Pinpoint the cell where the given text exists, returning its [X, Y] midpoint coordinate. 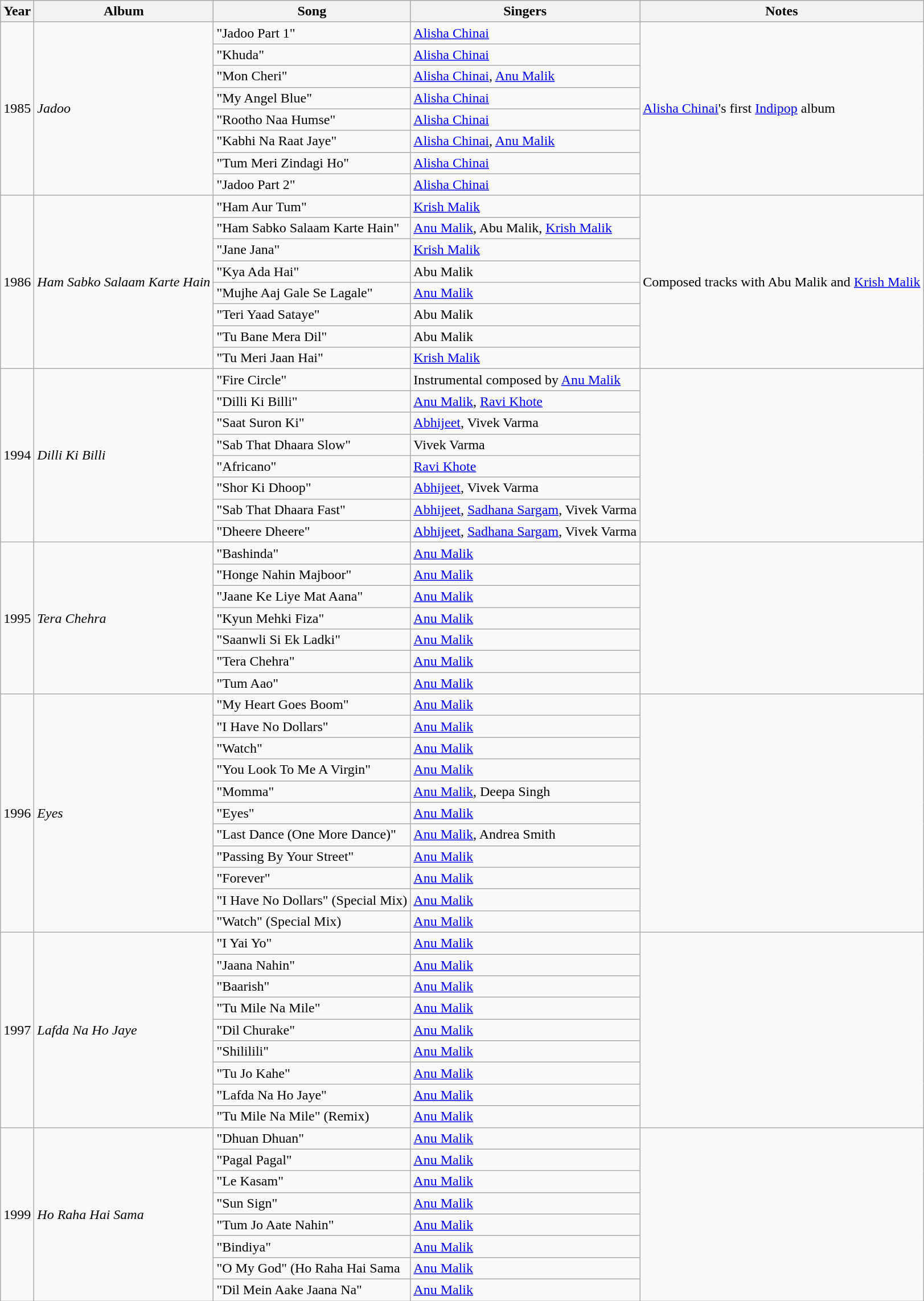
"Tum Jo Aate Nahin" [312, 1225]
"I Yai Yo" [312, 943]
"Tum Meri Zindagi Ho" [312, 163]
"Watch" (Special Mix) [312, 921]
"You Look To Me A Virgin" [312, 770]
"Tu Mile Na Mile" (Remix) [312, 1117]
"Tu Meri Jaan Hai" [312, 358]
Album [124, 11]
"Shor Ki Dhoop" [312, 488]
Eyes [124, 813]
"Mujhe Aaj Gale Se Lagale" [312, 293]
"Ham Aur Tum" [312, 206]
"My Angel Blue" [312, 98]
"Kyun Mehki Fiza" [312, 618]
"Saat Suron Ki" [312, 423]
"O My God" (Ho Raha Hai Sama [312, 1268]
"Jadoo Part 1" [312, 33]
"Pagal Pagal" [312, 1160]
1995 [17, 618]
"Tera Chehra" [312, 662]
"Dil Churake" [312, 1030]
"Africano" [312, 466]
"Dheere Dheere" [312, 531]
Anu Malik, Deepa Singh [525, 791]
1997 [17, 1029]
Ho Raha Hai Sama [124, 1214]
"My Heart Goes Boom" [312, 705]
Singers [525, 11]
"Passing By Your Street" [312, 856]
Lafda Na Ho Jaye [124, 1029]
"Jaana Nahin" [312, 965]
"Tu Mile Na Mile" [312, 1008]
"Bindiya" [312, 1246]
1996 [17, 813]
"I Have No Dollars" [312, 727]
"Forever" [312, 878]
"Tum Aao" [312, 683]
"Saanwli Si Ek Ladki" [312, 640]
Notes [782, 11]
"Honge Nahin Majboor" [312, 574]
"Baarish" [312, 987]
"Dil Mein Aake Jaana Na" [312, 1290]
"Teri Yaad Sataye" [312, 315]
"Le Kasam" [312, 1181]
"Sab That Dhaara Slow" [312, 445]
"I Have No Dollars" (Special Mix) [312, 900]
"Lafda Na Ho Jaye" [312, 1095]
"Kabhi Na Raat Jaye" [312, 141]
1986 [17, 282]
"Khuda" [312, 55]
"Shililili" [312, 1052]
"Sun Sign" [312, 1203]
"Kya Ada Hai" [312, 272]
"Jane Jana" [312, 249]
1994 [17, 455]
"Dilli Ki Billi" [312, 401]
Instrumental composed by Anu Malik [525, 380]
"Eyes" [312, 813]
Composed tracks with Abu Malik and Krish Malik [782, 282]
Song [312, 11]
1985 [17, 109]
"Bashinda" [312, 553]
1999 [17, 1214]
Jadoo [124, 109]
Dilli Ki Billi [124, 455]
"Ham Sabko Salaam Karte Hain" [312, 228]
"Last Dance (One More Dance)" [312, 835]
"Fire Circle" [312, 380]
"Rootho Naa Humse" [312, 120]
Ravi Khote [525, 466]
"Momma" [312, 791]
Anu Malik, Abu Malik, Krish Malik [525, 228]
"Tu Bane Mera Dil" [312, 336]
Anu Malik, Andrea Smith [525, 835]
"Dhuan Dhuan" [312, 1138]
"Watch" [312, 748]
Tera Chehra [124, 618]
Vivek Varma [525, 445]
Ham Sabko Salaam Karte Hain [124, 282]
Year [17, 11]
Alisha Chinai's first Indipop album [782, 109]
"Jaane Ke Liye Mat Aana" [312, 596]
Anu Malik, Ravi Khote [525, 401]
"Sab That Dhaara Fast" [312, 510]
"Jadoo Part 2" [312, 184]
"Tu Jo Kahe" [312, 1073]
"Mon Cheri" [312, 76]
